Extract the [x, y] coordinate from the center of the cell holding the provided text.  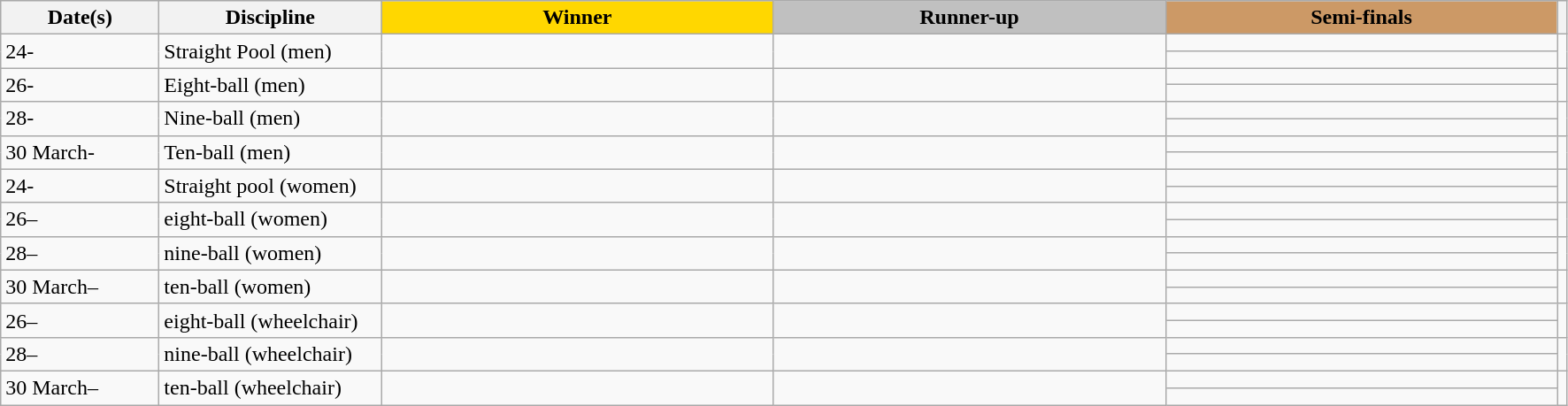
Runner-up [970, 18]
ten-ball (wheelchair) [271, 387]
Ten-ball (men) [271, 152]
Discipline [271, 18]
Nine-ball (men) [271, 119]
Date(s) [80, 18]
Eight-ball (men) [271, 85]
30 March- [80, 152]
nine-ball (women) [271, 253]
Semi-finals [1361, 18]
eight-ball (wheelchair) [271, 320]
Winner [577, 18]
26- [80, 85]
28- [80, 119]
Straight Pool (men) [271, 51]
nine-ball (wheelchair) [271, 354]
eight-ball (women) [271, 219]
Straight pool (women) [271, 186]
ten-ball (women) [271, 287]
